Extract the (X, Y) coordinate from the center of the cell holding the provided text.  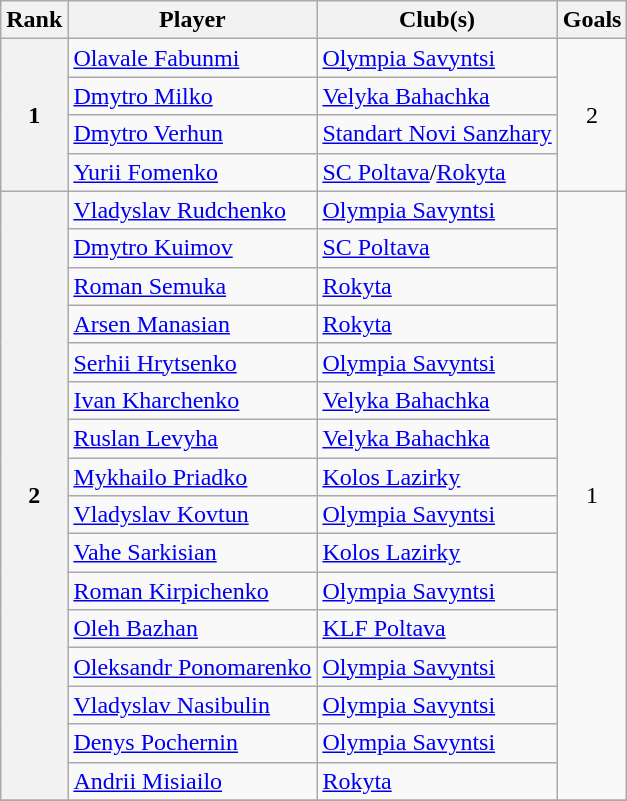
Dmytro Milko (192, 96)
Denys Pochernin (192, 743)
Oleksandr Ponomarenko (192, 667)
Goals (592, 20)
Rank (34, 20)
Ivan Kharchenko (192, 400)
Arsen Manasian (192, 324)
Vahe Sarkisian (192, 553)
Dmytro Kuimov (192, 248)
Andrii Misiailo (192, 781)
Club(s) (437, 20)
Dmytro Verhun (192, 134)
SC Poltava/Rokyta (437, 172)
SC Poltava (437, 248)
Oleh Bazhan (192, 629)
Roman Semuka (192, 286)
Player (192, 20)
Vladyslav Nasibulin (192, 705)
KLF Poltava (437, 629)
Mykhailo Priadko (192, 477)
Vladyslav Rudchenko (192, 210)
Olavale Fabunmi (192, 58)
Roman Kirpichenko (192, 591)
Yurii Fomenko (192, 172)
Serhii Hrytsenko (192, 362)
Ruslan Levyha (192, 438)
Standart Novi Sanzhary (437, 134)
Vladyslav Kovtun (192, 515)
